Scan for the cell matching the given text and deliver its [X, Y] coordinate at center. 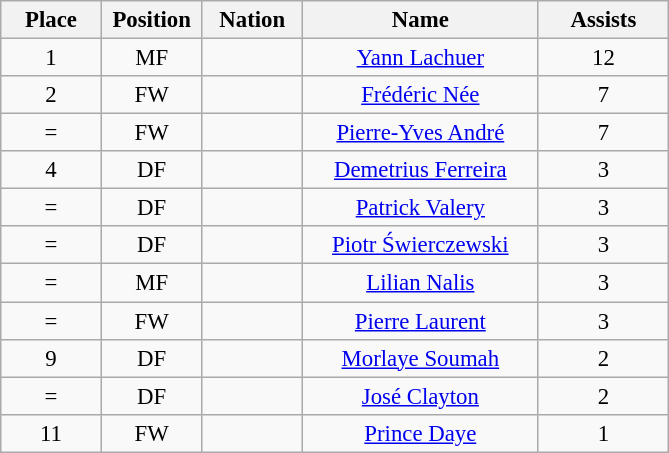
Place [52, 20]
Assists [604, 20]
Pierre Laurent [421, 321]
Name [421, 20]
11 [52, 433]
Lilian Nalis [421, 283]
Position [152, 20]
Prince Daye [421, 433]
José Clayton [421, 396]
4 [52, 170]
Frédéric Née [421, 95]
9 [52, 358]
12 [604, 58]
Yann Lachuer [421, 58]
Nation [252, 20]
Patrick Valery [421, 208]
Morlaye Soumah [421, 358]
Demetrius Ferreira [421, 170]
Pierre-Yves André [421, 133]
Piotr Świerczewski [421, 245]
